Return the [X, Y] coordinate for the center point of the cell that contains the specified text.  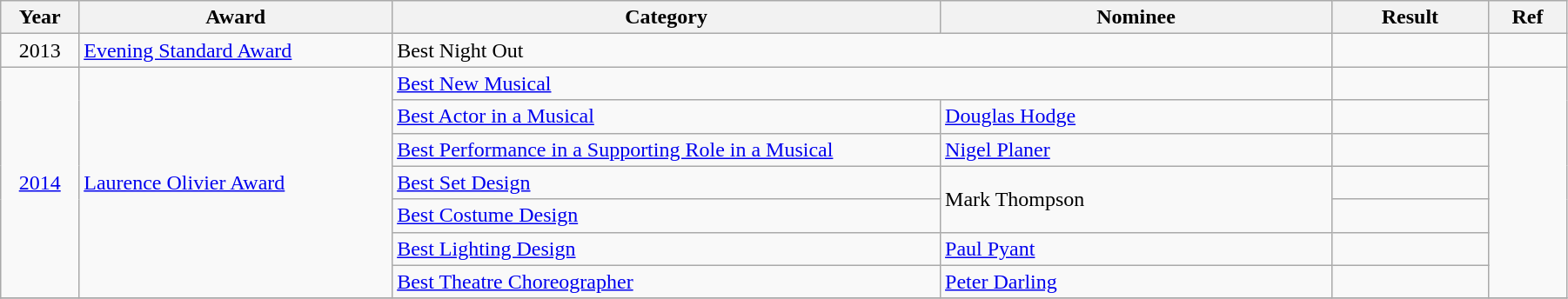
Nigel Planer [1136, 149]
Mark Thompson [1136, 199]
Year [40, 17]
Evening Standard Award [236, 50]
2013 [40, 50]
Paul Pyant [1136, 249]
Award [236, 17]
Best Set Design [667, 183]
Douglas Hodge [1136, 116]
Result [1410, 17]
Best New Musical [862, 83]
Best Actor in a Musical [667, 116]
Best Theatre Choreographer [667, 282]
Best Costume Design [667, 216]
2014 [40, 183]
Best Lighting Design [667, 249]
Nominee [1136, 17]
Ref [1527, 17]
Laurence Olivier Award [236, 183]
Best Night Out [862, 50]
Category [667, 17]
Peter Darling [1136, 282]
Best Performance in a Supporting Role in a Musical [667, 149]
